Search for the cell housing the specified text and yield its (X, Y) center coordinate. 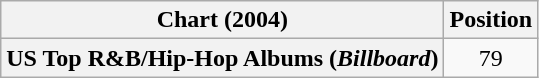
Position (491, 20)
79 (491, 58)
US Top R&B/Hip-Hop Albums (Billboard) (222, 58)
Chart (2004) (222, 20)
